Find where the given text appears and provide that cell's center as [x, y] coordinate. 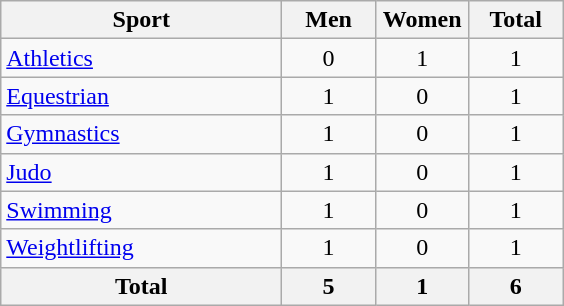
Men [329, 20]
Judo [142, 172]
6 [516, 286]
Weightlifting [142, 248]
Gymnastics [142, 134]
Swimming [142, 210]
Equestrian [142, 96]
Women [422, 20]
5 [329, 286]
Sport [142, 20]
Athletics [142, 58]
